For the text-containing cell, return its midpoint in (x, y) coordinate format. 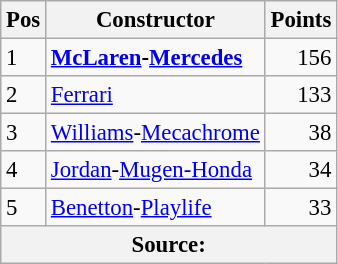
2 (24, 95)
4 (24, 170)
Benetton-Playlife (156, 208)
33 (300, 208)
Jordan-Mugen-Honda (156, 170)
1 (24, 58)
38 (300, 133)
Pos (24, 20)
34 (300, 170)
156 (300, 58)
133 (300, 95)
Constructor (156, 20)
Williams-Mecachrome (156, 133)
Ferrari (156, 95)
3 (24, 133)
McLaren-Mercedes (156, 58)
Points (300, 20)
Source: (169, 245)
5 (24, 208)
